Output the (x, y) coordinate of the center of the cell containing the given text.  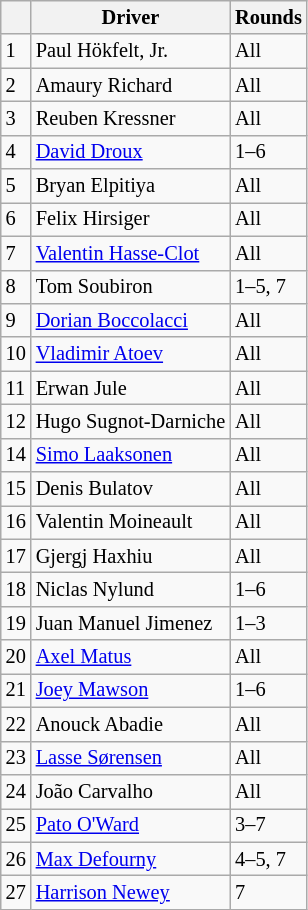
João Carvalho (130, 791)
Gjergj Haxhiu (130, 556)
2 (16, 85)
Harrison Newey (130, 892)
11 (16, 388)
15 (16, 489)
Juan Manuel Jimenez (130, 623)
Felix Hirsiger (130, 219)
18 (16, 589)
20 (16, 657)
Vladimir Atoev (130, 354)
5 (16, 186)
25 (16, 825)
Valentin Hasse-Clot (130, 253)
21 (16, 690)
24 (16, 791)
Valentin Moineault (130, 522)
Tom Soubiron (130, 287)
Simo Laaksonen (130, 455)
Reuben Kressner (130, 118)
17 (16, 556)
19 (16, 623)
Dorian Boccolacci (130, 320)
8 (16, 287)
Paul Hökfelt, Jr. (130, 51)
David Droux (130, 152)
4 (16, 152)
Driver (130, 17)
Hugo Sugnot-Darniche (130, 421)
Max Defourny (130, 859)
Anouck Abadie (130, 724)
9 (16, 320)
Axel Matus (130, 657)
Amaury Richard (130, 85)
1 (16, 51)
Pato O'Ward (130, 825)
3–7 (268, 825)
6 (16, 219)
Erwan Jule (130, 388)
Joey Mawson (130, 690)
1–5, 7 (268, 287)
14 (16, 455)
26 (16, 859)
Rounds (268, 17)
22 (16, 724)
Lasse Sørensen (130, 758)
12 (16, 421)
Bryan Elpitiya (130, 186)
3 (16, 118)
27 (16, 892)
16 (16, 522)
4–5, 7 (268, 859)
10 (16, 354)
Niclas Nylund (130, 589)
Denis Bulatov (130, 489)
1–3 (268, 623)
23 (16, 758)
